Identify which cell holds the provided text, then report its [x, y] central coordinate. 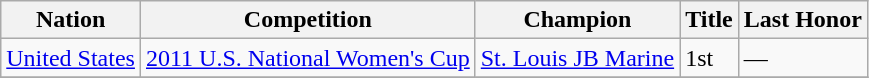
Title [710, 20]
Competition [308, 20]
Last Honor [802, 20]
Nation [71, 20]
United States [71, 58]
1st [710, 58]
2011 U.S. National Women's Cup [308, 58]
— [802, 58]
Champion [577, 20]
St. Louis JB Marine [577, 58]
